Determine the (x, y) coordinate at the center of the cell enclosing the given text.  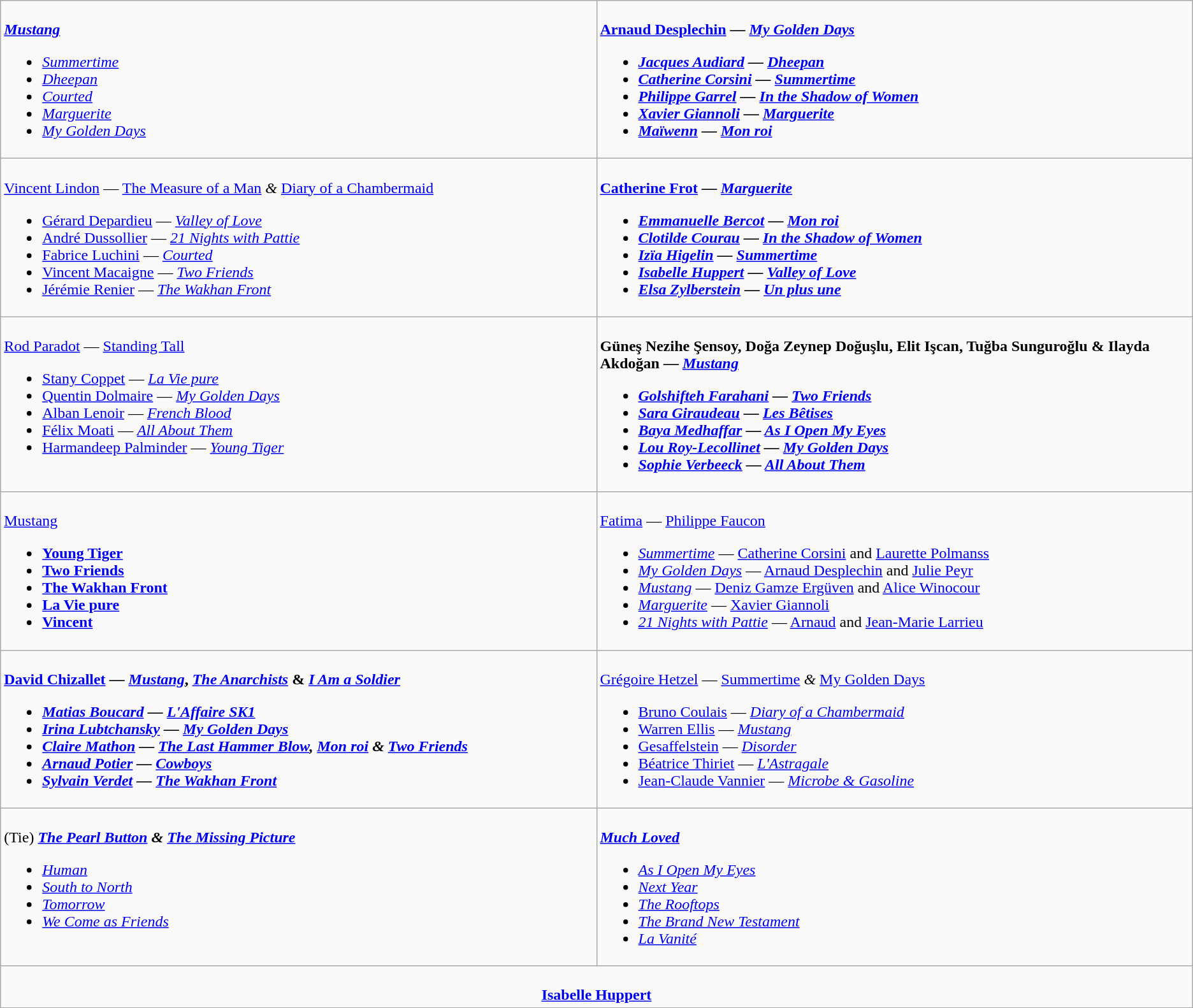
MustangYoung TigerTwo FriendsThe Wakhan FrontLa Vie pureVincent (298, 571)
(Tie) The Pearl Button & The Missing PictureHumanSouth to NorthTomorrowWe Come as Friends (298, 887)
Isabelle Huppert (596, 986)
Much LovedAs I Open My EyesNext YearThe RooftopsThe Brand New TestamentLa Vanité (895, 887)
MustangSummertimeDheepanCourtedMargueriteMy Golden Days (298, 80)
